Pinpoint the cell where the given text exists, returning its [x, y] midpoint coordinate. 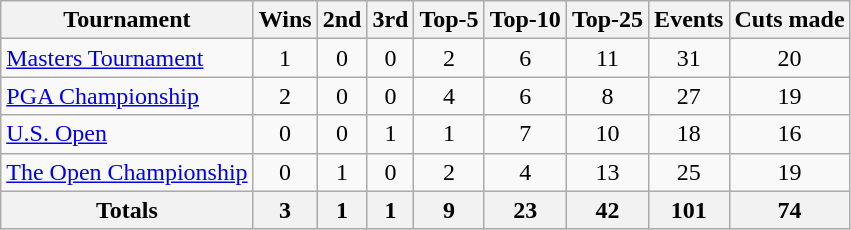
Tournament [127, 20]
Cuts made [790, 20]
Events [689, 20]
27 [689, 96]
74 [790, 210]
The Open Championship [127, 172]
18 [689, 134]
25 [689, 172]
7 [525, 134]
9 [449, 210]
U.S. Open [127, 134]
42 [607, 210]
3 [285, 210]
Totals [127, 210]
20 [790, 58]
Top-25 [607, 20]
31 [689, 58]
13 [607, 172]
23 [525, 210]
10 [607, 134]
Top-10 [525, 20]
PGA Championship [127, 96]
16 [790, 134]
2nd [342, 20]
3rd [390, 20]
8 [607, 96]
11 [607, 58]
Top-5 [449, 20]
Masters Tournament [127, 58]
101 [689, 210]
Wins [285, 20]
